Locate the cell with the specified text and output its (X, Y) center coordinate. 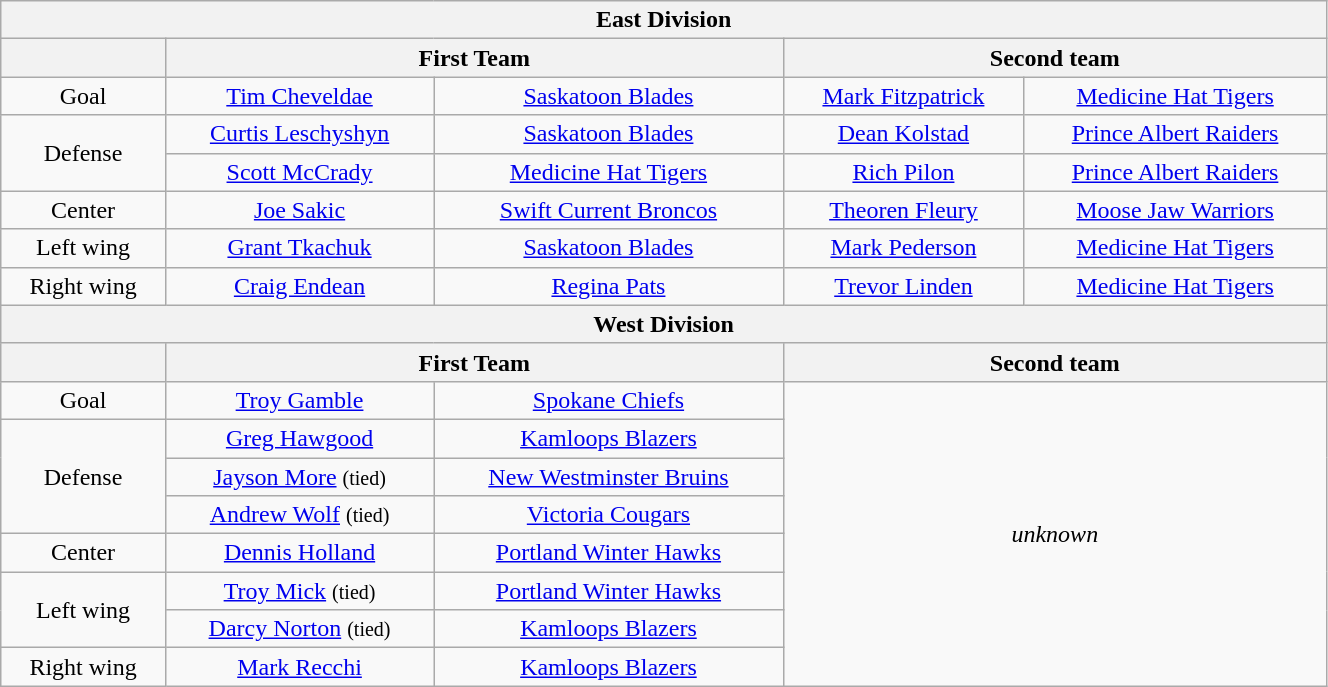
Darcy Norton (tied) (299, 629)
Greg Hawgood (299, 438)
West Division (664, 324)
Mark Recchi (299, 667)
Joe Sakic (299, 210)
Moose Jaw Warriors (1176, 210)
Spokane Chiefs (608, 400)
Curtis Leschyshyn (299, 134)
Grant Tkachuk (299, 248)
Tim Cheveldae (299, 96)
New Westminster Bruins (608, 477)
Victoria Cougars (608, 515)
Trevor Linden (904, 286)
Mark Pederson (904, 248)
Regina Pats (608, 286)
Swift Current Broncos (608, 210)
Craig Endean (299, 286)
Mark Fitzpatrick (904, 96)
Scott McCrady (299, 172)
Dennis Holland (299, 553)
Troy Mick (tied) (299, 591)
Troy Gamble (299, 400)
unknown (1054, 533)
Andrew Wolf (tied) (299, 515)
Theoren Fleury (904, 210)
Jayson More (tied) (299, 477)
Rich Pilon (904, 172)
Dean Kolstad (904, 134)
East Division (664, 20)
